Find where the given text appears and provide that cell's center as (X, Y) coordinate. 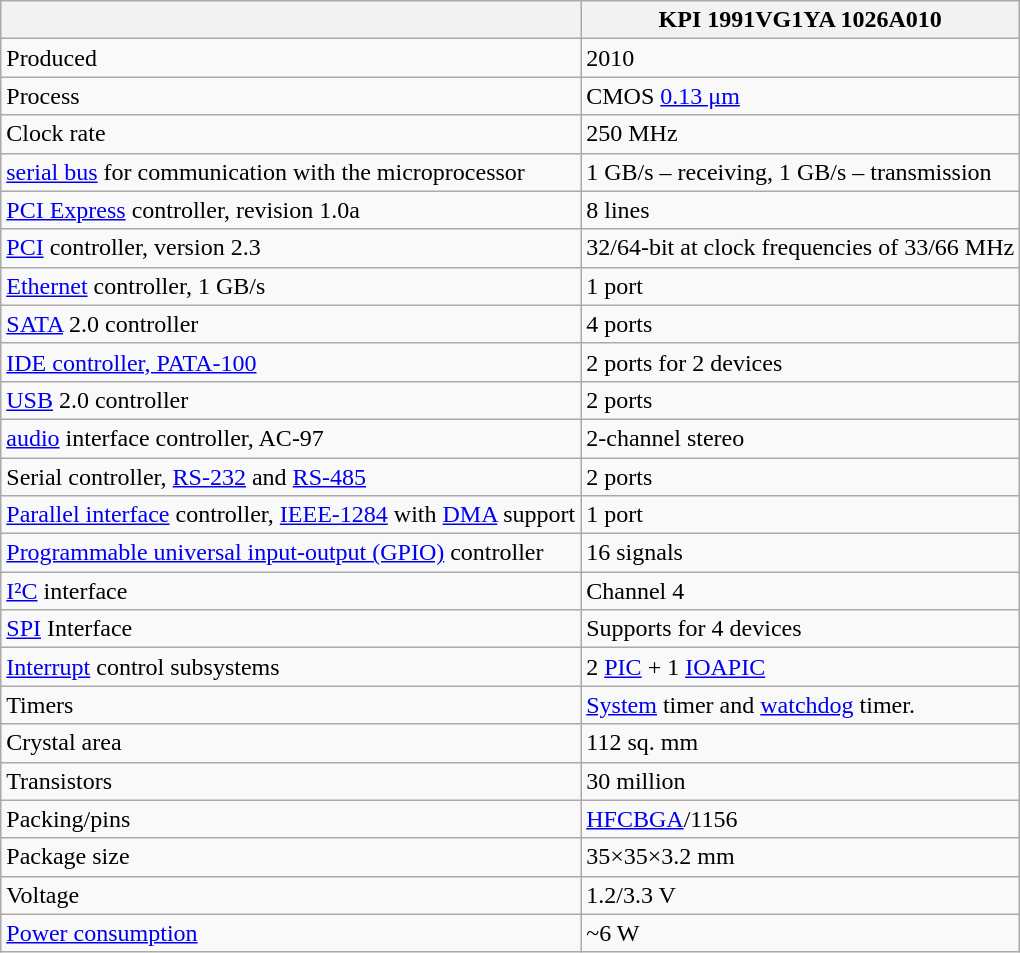
35×35×3.2 mm (800, 857)
KPI 1991VG1YA 1026A010 (800, 20)
Ethernet controller, 1 GB/s (291, 286)
2010 (800, 58)
4 ports (800, 324)
System timer and watchdog timer. (800, 705)
Process (291, 96)
Serial controller, RS-232 and RS-485 (291, 477)
Supports for 4 devices (800, 629)
Produced (291, 58)
Channel 4 (800, 591)
SPI Interface (291, 629)
serial bus for communication with the microprocessor (291, 172)
PCI Express controller, revision 1.0a (291, 210)
Clock rate (291, 134)
PCI controller, version 2.3 (291, 248)
1 GB/s – receiving, 1 GB/s – transmission (800, 172)
30 million (800, 781)
Parallel interface controller, IEEE-1284 with DMA support (291, 515)
Crystal area (291, 743)
112 sq. mm (800, 743)
2 ports for 2 devices (800, 362)
Timers (291, 705)
Programmable universal input-output (GPIO) controller (291, 553)
2-channel stereo (800, 438)
Power consumption (291, 933)
HFCBGA/1156 (800, 819)
Transistors (291, 781)
USB 2.0 controller (291, 400)
1.2/3.3 V (800, 895)
CMOS 0.13 μm (800, 96)
Interrupt control subsystems (291, 667)
audio interface controller, AC-97 (291, 438)
IDE controller, PATA-100 (291, 362)
Packing/pins (291, 819)
Package size (291, 857)
Voltage (291, 895)
~6 W (800, 933)
16 signals (800, 553)
2 PIC + 1 IOAPIC (800, 667)
8 lines (800, 210)
250 MHz (800, 134)
32/64-bit at clock frequencies of 33/66 MHz (800, 248)
I²C interface (291, 591)
SATA 2.0 controller (291, 324)
